Detect which cell encompasses the target text, then output its [x, y] center coordinate. 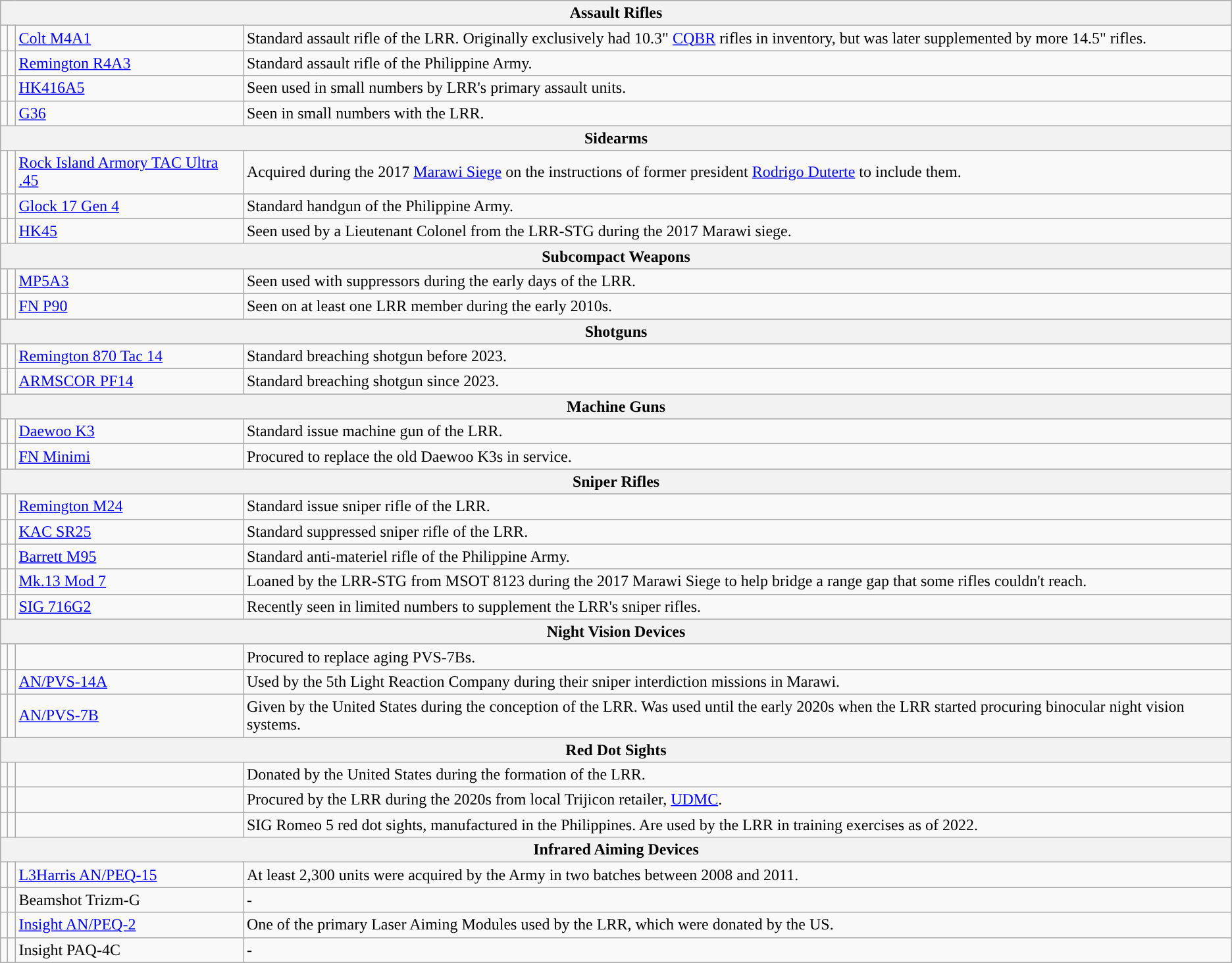
Standard assault rifle of the LRR. Originally exclusively had 10.3" CQBR rifles in inventory, but was later supplemented by more 14.5" rifles. [737, 38]
Assault Rifles [616, 13]
Infrared Aiming Devices [616, 850]
Shotguns [616, 331]
Standard issue sniper rifle of the LRR. [737, 506]
Colt M4A1 [129, 38]
One of the primary Laser Aiming Modules used by the LRR, which were donated by the US. [737, 925]
Beamshot Trizm-G [129, 900]
ARMSCOR PF14 [129, 382]
HK45 [129, 231]
Recently seen in limited numbers to supplement the LRR's sniper rifles. [737, 606]
SIG 716G2 [129, 606]
Procured to replace aging PVS-7Bs. [737, 656]
Standard suppressed sniper rifle of the LRR. [737, 531]
G36 [129, 113]
Seen used with suppressors during the early days of the LRR. [737, 281]
L3Harris AN/PEQ-15 [129, 875]
Insight PAQ-4C [129, 950]
Standard handgun of the Philippine Army. [737, 206]
SIG Romeo 5 red dot sights, manufactured in the Philippines. Are used by the LRR in training exercises as of 2022. [737, 825]
At least 2,300 units were acquired by the Army in two batches between 2008 and 2011. [737, 875]
HK416A5 [129, 88]
Seen on at least one LRR member during the early 2010s. [737, 306]
AN/PVS-7B [129, 716]
Remington M24 [129, 506]
Barrett M95 [129, 556]
Seen used by a Lieutenant Colonel from the LRR-STG during the 2017 Marawi siege. [737, 231]
Glock 17 Gen 4 [129, 206]
Night Vision Devices [616, 631]
Loaned by the LRR-STG from MSOT 8123 during the 2017 Marawi Siege to help bridge a range gap that some rifles couldn't reach. [737, 581]
Subcompact Weapons [616, 256]
FN P90 [129, 306]
Procured to replace the old Daewoo K3s in service. [737, 457]
Sniper Rifles [616, 481]
Seen used in small numbers by LRR's primary assault units. [737, 88]
KAC SR25 [129, 531]
Daewoo K3 [129, 432]
Seen in small numbers with the LRR. [737, 113]
Remington 870 Tac 14 [129, 357]
Mk.13 Mod 7 [129, 581]
Standard issue machine gun of the LRR. [737, 432]
Red Dot Sights [616, 749]
Sidearms [616, 138]
Standard anti-materiel rifle of the Philippine Army. [737, 556]
Used by the 5th Light Reaction Company during their sniper interdiction missions in Marawi. [737, 681]
Procured by the LRR during the 2020s from local Trijicon retailer, UDMC. [737, 800]
Machine Guns [616, 407]
MP5A3 [129, 281]
Insight AN/PEQ-2 [129, 925]
Standard breaching shotgun since 2023. [737, 382]
FN Minimi [129, 457]
AN/PVS-14A [129, 681]
Standard breaching shotgun before 2023. [737, 357]
Acquired during the 2017 Marawi Siege on the instructions of former president Rodrigo Duterte to include them. [737, 172]
Remington R4A3 [129, 63]
Standard assault rifle of the Philippine Army. [737, 63]
Rock Island Armory TAC Ultra .45 [129, 172]
Donated by the United States during the formation of the LRR. [737, 775]
